Return (x, y) of the center of cell containing provided text 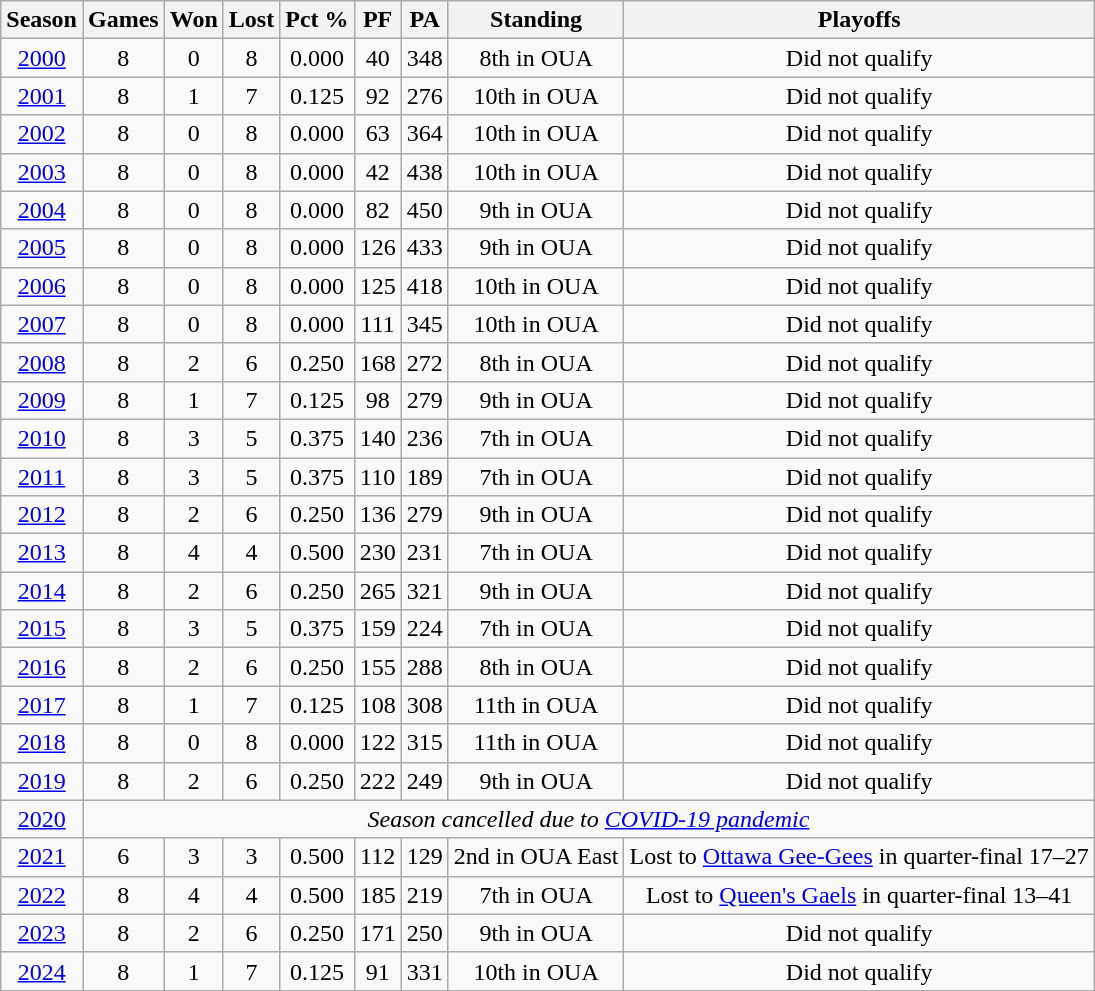
42 (378, 172)
265 (378, 591)
2018 (42, 743)
171 (378, 933)
155 (378, 667)
140 (378, 438)
230 (378, 553)
Lost to Ottawa Gee-Gees in quarter-final 17–27 (859, 857)
2014 (42, 591)
276 (424, 96)
PA (424, 20)
125 (378, 286)
2020 (42, 819)
2008 (42, 362)
110 (378, 477)
2003 (42, 172)
2005 (42, 248)
250 (424, 933)
40 (378, 58)
2024 (42, 971)
159 (378, 629)
315 (424, 743)
2nd in OUA East (536, 857)
288 (424, 667)
345 (424, 324)
2015 (42, 629)
2013 (42, 553)
321 (424, 591)
112 (378, 857)
136 (378, 515)
2019 (42, 781)
236 (424, 438)
2010 (42, 438)
Pct % (317, 20)
308 (424, 705)
PF (378, 20)
129 (424, 857)
348 (424, 58)
331 (424, 971)
126 (378, 248)
92 (378, 96)
2022 (42, 895)
219 (424, 895)
2006 (42, 286)
Lost (251, 20)
111 (378, 324)
168 (378, 362)
2016 (42, 667)
2012 (42, 515)
450 (424, 210)
91 (378, 971)
98 (378, 400)
2021 (42, 857)
82 (378, 210)
2011 (42, 477)
2009 (42, 400)
418 (424, 286)
Playoffs (859, 20)
224 (424, 629)
231 (424, 553)
189 (424, 477)
Season cancelled due to COVID-19 pandemic (588, 819)
2023 (42, 933)
2007 (42, 324)
Season (42, 20)
2002 (42, 134)
272 (424, 362)
249 (424, 781)
Won (194, 20)
2000 (42, 58)
222 (378, 781)
Games (123, 20)
63 (378, 134)
433 (424, 248)
185 (378, 895)
Lost to Queen's Gaels in quarter-final 13–41 (859, 895)
438 (424, 172)
2017 (42, 705)
108 (378, 705)
2004 (42, 210)
122 (378, 743)
364 (424, 134)
Standing (536, 20)
2001 (42, 96)
